For the text-containing cell, return its midpoint in (X, Y) coordinate format. 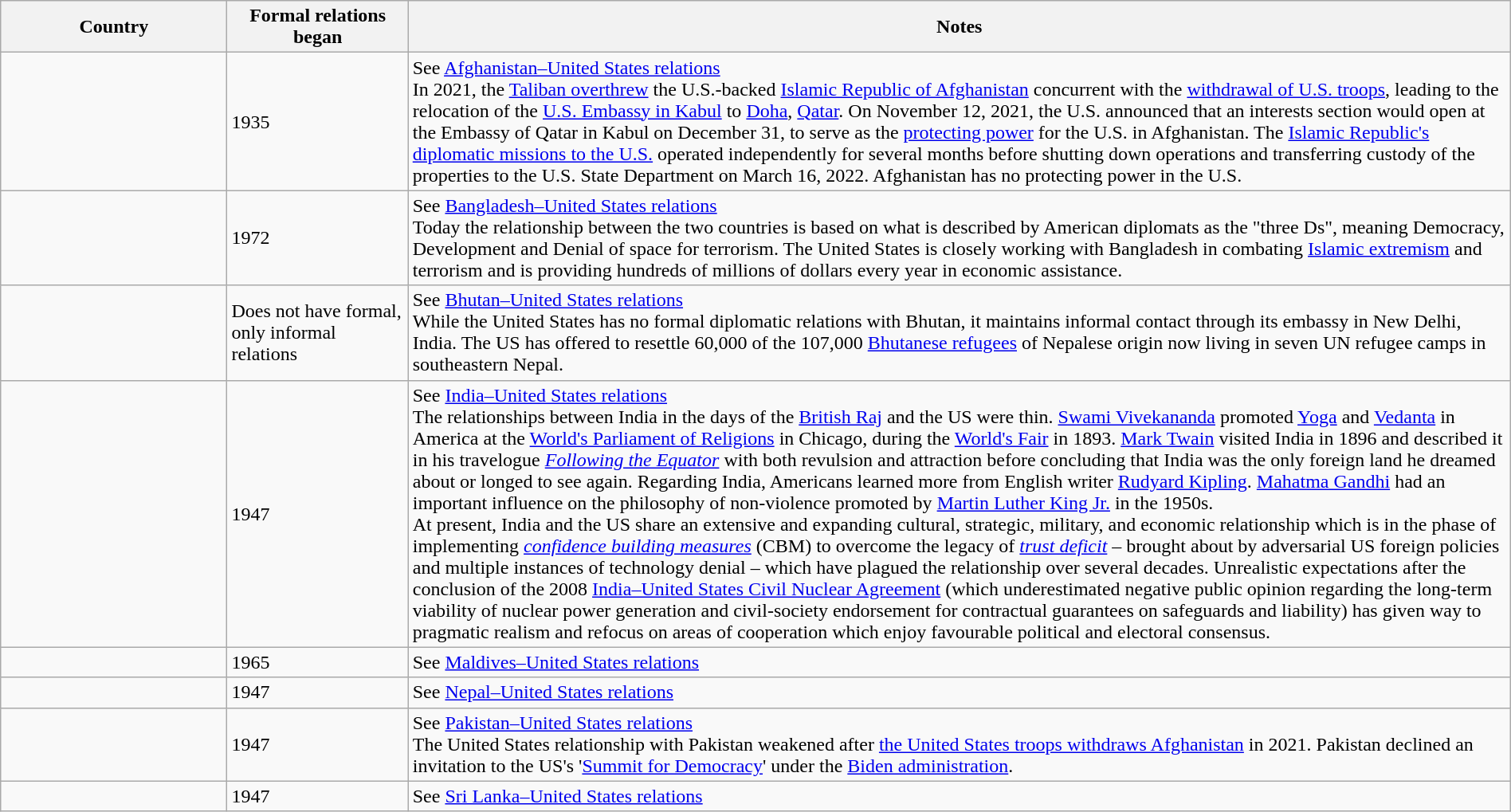
1935 (317, 121)
See Nepal–United States relations (960, 692)
See Maldives–United States relations (960, 662)
1965 (317, 662)
Country (114, 27)
See Sri Lanka–United States relations (960, 796)
Formal relations began (317, 27)
Does not have formal, only informal relations (317, 333)
Notes (960, 27)
1972 (317, 237)
